Output the [X, Y] coordinate of the center of the cell containing the given text.  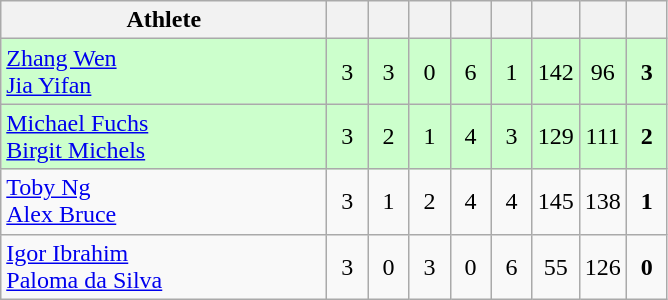
142 [556, 72]
55 [556, 266]
Toby Ng Alex Bruce [164, 202]
Zhang Wen Jia Yifan [164, 72]
Michael Fuchs Birgit Michels [164, 136]
111 [602, 136]
126 [602, 266]
Igor Ibrahim Paloma da Silva [164, 266]
138 [602, 202]
129 [556, 136]
96 [602, 72]
Athlete [164, 20]
145 [556, 202]
